Detect which cell encompasses the target text, then output its [X, Y] center coordinate. 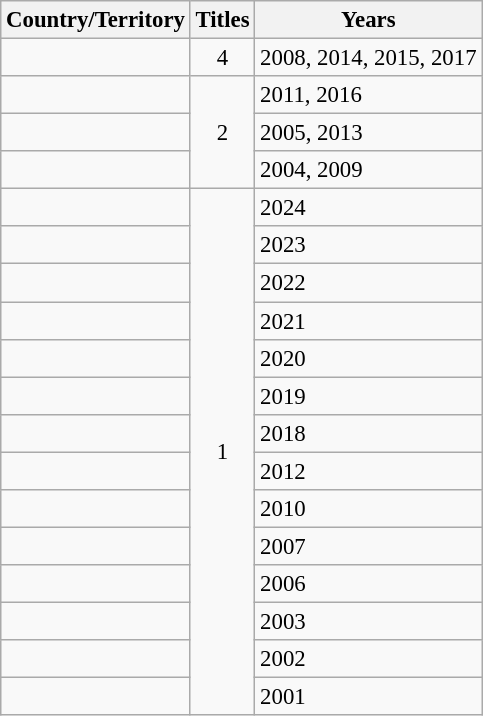
2011, 2016 [368, 95]
2012 [368, 471]
2022 [368, 283]
2024 [368, 208]
2021 [368, 321]
2004, 2009 [368, 170]
2020 [368, 358]
Titles [222, 20]
2019 [368, 396]
2001 [368, 697]
2023 [368, 245]
2008, 2014, 2015, 2017 [368, 58]
2007 [368, 546]
2010 [368, 509]
2006 [368, 584]
2 [222, 132]
2018 [368, 433]
1 [222, 452]
4 [222, 58]
2002 [368, 659]
Years [368, 20]
2005, 2013 [368, 133]
2003 [368, 621]
Country/Territory [96, 20]
